Return the (X, Y) coordinate for the center point of the cell that contains the specified text.  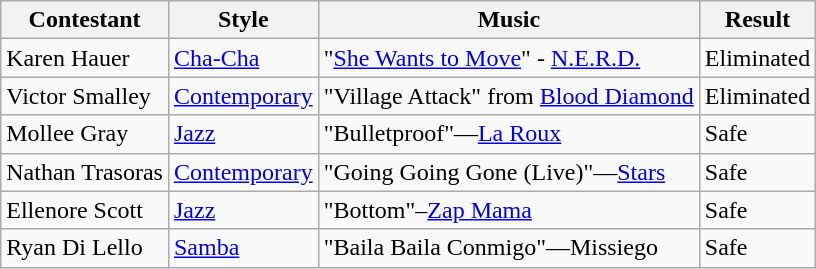
Cha-Cha (243, 58)
"She Wants to Move" - N.E.R.D. (508, 58)
Result (757, 20)
Ryan Di Lello (85, 248)
Contestant (85, 20)
"Village Attack" from Blood Diamond (508, 96)
Victor Smalley (85, 96)
Karen Hauer (85, 58)
Ellenore Scott (85, 210)
Mollee Gray (85, 134)
"Baila Baila Conmigo"—Missiego (508, 248)
Music (508, 20)
Style (243, 20)
"Bulletproof"—La Roux (508, 134)
"Bottom"–Zap Mama (508, 210)
"Going Going Gone (Live)"—Stars (508, 172)
Samba (243, 248)
Nathan Trasoras (85, 172)
